Provide the [X, Y] coordinate of the cell's center where the given text is located.  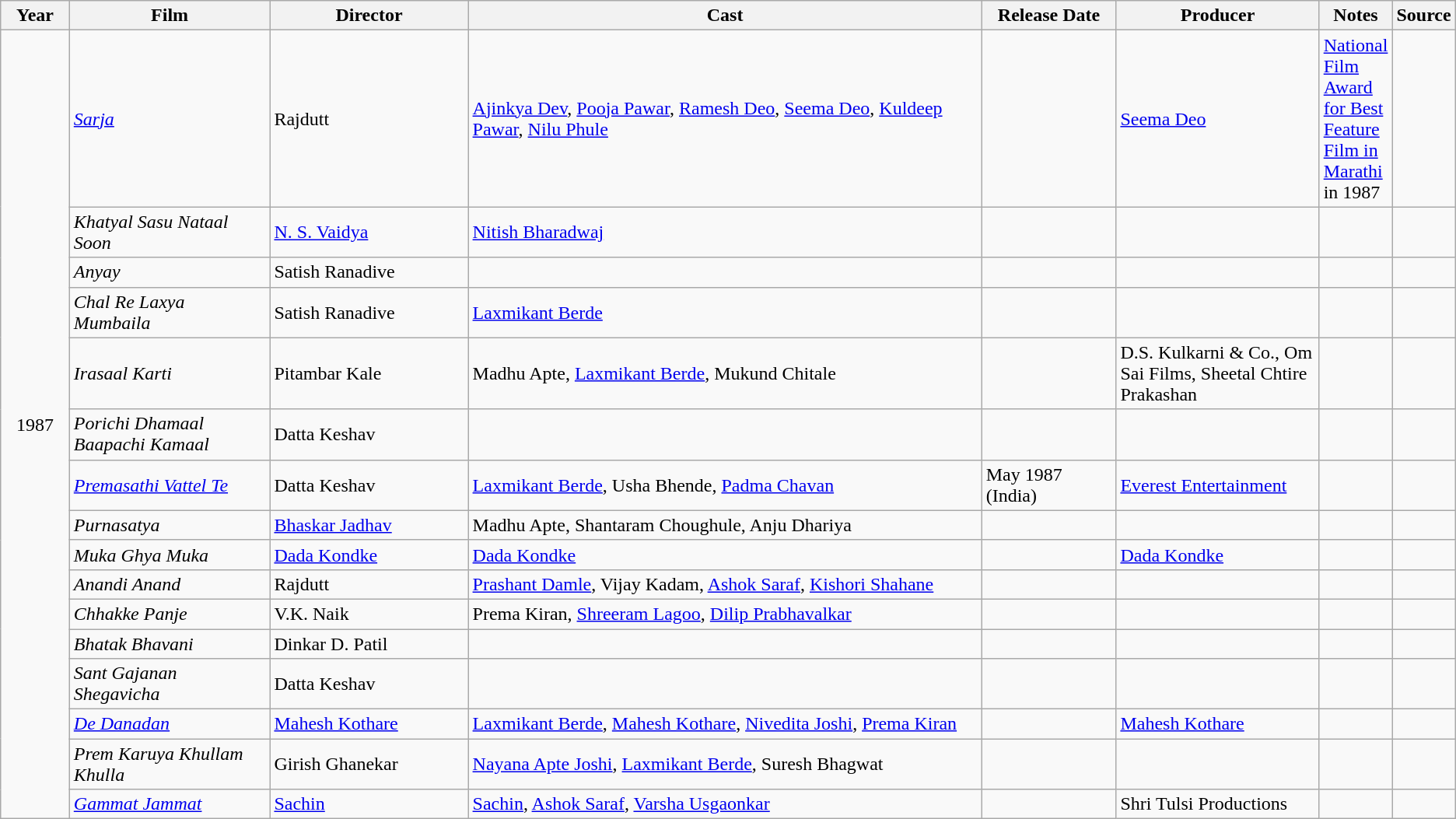
Purnasatya [170, 525]
Pitambar Kale [369, 373]
Madhu Apte, Laxmikant Berde, Mukund Chitale [725, 373]
Nitish Bharadwaj [725, 232]
De Danadan [170, 724]
Cast [725, 16]
Prema Kiran, Shreeram Lagoo, Dilip Prabhavalkar [725, 614]
Sachin [369, 804]
D.S. Kulkarni & Co., Om Sai Films, Sheetal Chtire Prakashan [1218, 373]
Prem Karuya Khullam Khulla [170, 764]
Laxmikant Berde, Usha Bhende, Padma Chavan [725, 485]
Laxmikant Berde, Mahesh Kothare, Nivedita Joshi, Prema Kiran [725, 724]
Premasathi Vattel Te [170, 485]
Irasaal Karti [170, 373]
Chal Re Laxya Mumbaila [170, 313]
Girish Ghanekar [369, 764]
N. S. Vaidya [369, 232]
Laxmikant Berde [725, 313]
Anyay [170, 272]
Gammat Jammat [170, 804]
Everest Entertainment [1218, 485]
Film [170, 16]
National Film Award for Best Feature Film in Marathi in 1987 [1356, 118]
Nayana Apte Joshi, Laxmikant Berde, Suresh Bhagwat [725, 764]
Porichi Dhamaal Baapachi Kamaal [170, 434]
Sarja [170, 118]
Bhaskar Jadhav [369, 525]
Notes [1356, 16]
Chhakke Panje [170, 614]
Source [1423, 16]
Seema Deo [1218, 118]
Anandi Anand [170, 584]
Sant Gajanan Shegavicha [170, 684]
Prashant Damle, Vijay Kadam, Ashok Saraf, Kishori Shahane [725, 584]
Khatyal Sasu Nataal Soon [170, 232]
Shri Tulsi Productions [1218, 804]
1987 [36, 425]
Dinkar D. Patil [369, 643]
Muka Ghya Muka [170, 555]
May 1987 (India) [1048, 485]
V.K. Naik [369, 614]
Madhu Apte, Shantaram Choughule, Anju Dhariya [725, 525]
Ajinkya Dev, Pooja Pawar, Ramesh Deo, Seema Deo, Kuldeep Pawar, Nilu Phule [725, 118]
Sachin, Ashok Saraf, Varsha Usgaonkar [725, 804]
Bhatak Bhavani [170, 643]
Director [369, 16]
Year [36, 16]
Producer [1218, 16]
Release Date [1048, 16]
